Find where the given text appears and provide that cell's center as (x, y) coordinate. 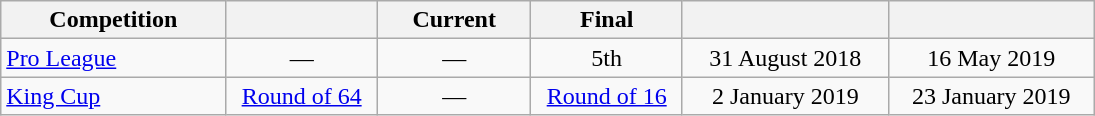
Round of 64 (302, 96)
23 January 2019 (991, 96)
5th (606, 58)
Current (454, 20)
Round of 16 (606, 96)
Competition (114, 20)
Final (606, 20)
King Cup (114, 96)
16 May 2019 (991, 58)
2 January 2019 (785, 96)
31 August 2018 (785, 58)
Pro League (114, 58)
